Extract the (X, Y) coordinate from the center of the cell holding the provided text.  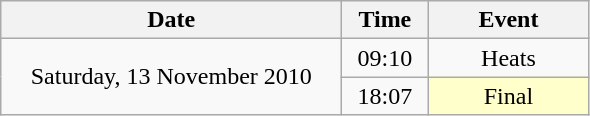
18:07 (385, 96)
Saturday, 13 November 2010 (172, 77)
Final (508, 96)
09:10 (385, 58)
Heats (508, 58)
Time (385, 20)
Date (172, 20)
Event (508, 20)
